Pinpoint the cell where the given text exists, returning its (X, Y) midpoint coordinate. 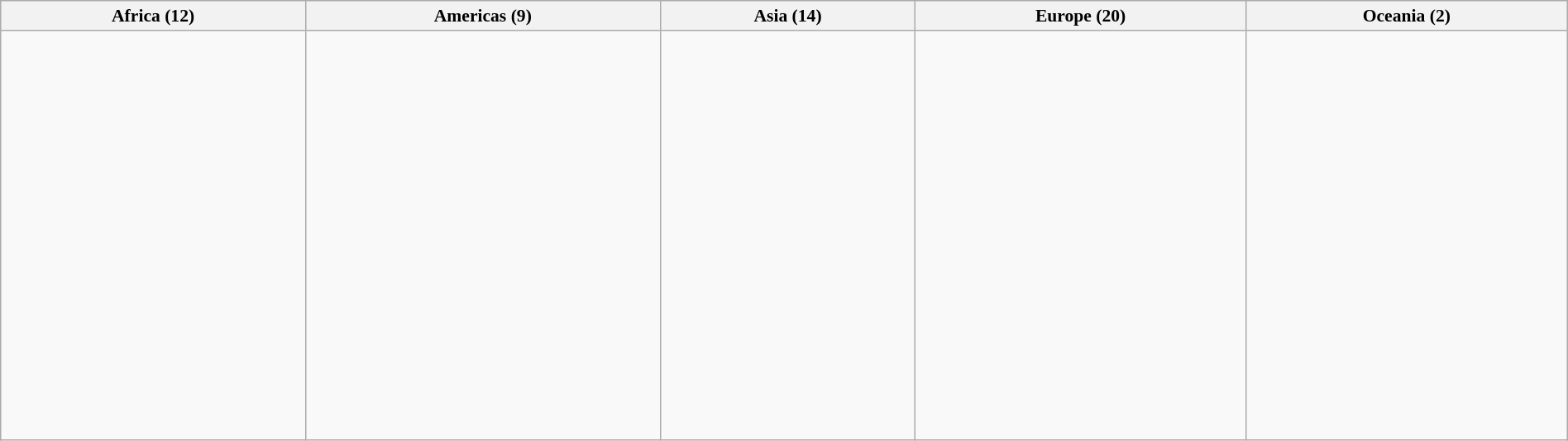
Europe (20) (1081, 16)
Africa (12) (154, 16)
Americas (9) (483, 16)
Oceania (2) (1406, 16)
Asia (14) (787, 16)
